For the text-containing cell, return its midpoint in [X, Y] coordinate format. 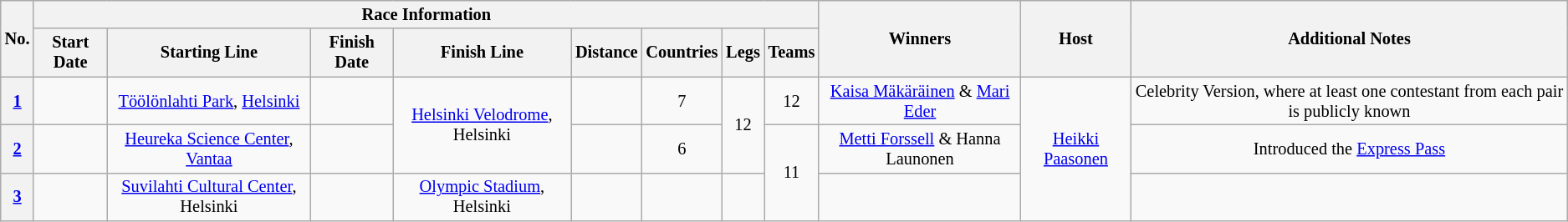
Suvilahti Cultural Center, Helsinki [209, 197]
11 [792, 172]
Helsinki Velodrome, Helsinki [482, 125]
Introduced the Express Pass [1350, 149]
Legs [743, 53]
Kaisa Mäkäräinen & Mari Eder [920, 101]
Finish Date [352, 53]
6 [682, 149]
Olympic Stadium, Helsinki [482, 197]
Start Date [70, 53]
Finish Line [482, 53]
3 [18, 197]
2 [18, 149]
Host [1075, 38]
7 [682, 101]
Teams [792, 53]
Race Information [426, 14]
Distance [606, 53]
1 [18, 101]
Additional Notes [1350, 38]
Starting Line [209, 53]
Winners [920, 38]
No. [18, 38]
Heureka Science Center, Vantaa [209, 149]
Töölönlahti Park, Helsinki [209, 101]
Metti Forssell & Hanna Launonen [920, 149]
Celebrity Version, where at least one contestant from each pair is publicly known [1350, 101]
Heikki Paasonen [1075, 149]
Countries [682, 53]
